Detect which cell encompasses the target text, then output its [X, Y] center coordinate. 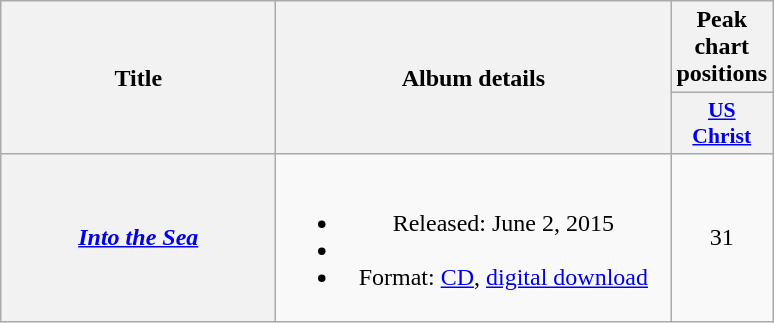
31 [722, 238]
Album details [474, 78]
Peak chart positions [722, 47]
Into the Sea [138, 238]
Released: June 2, 2015Format: CD, digital download [474, 238]
Title [138, 78]
USChrist [722, 124]
